Identify which cell holds the provided text, then report its [X, Y] central coordinate. 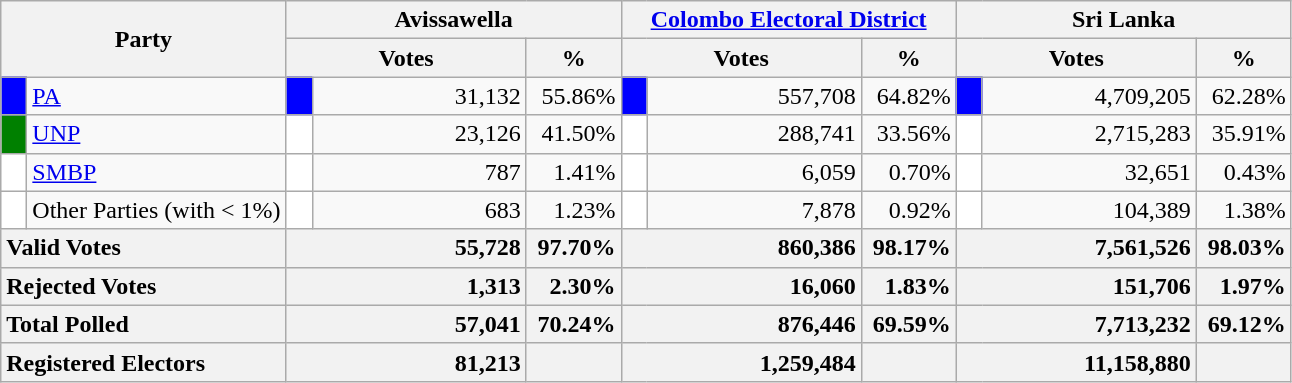
57,041 [406, 324]
SMBP [156, 172]
0.70% [908, 172]
Other Parties (with < 1%) [156, 210]
2.30% [574, 286]
16,060 [741, 286]
6,059 [754, 172]
PA [156, 96]
62.28% [1244, 96]
Total Polled [144, 324]
70.24% [574, 324]
81,213 [406, 362]
69.59% [908, 324]
Registered Electors [144, 362]
98.17% [908, 248]
151,706 [1076, 286]
Party [144, 39]
UNP [156, 134]
97.70% [574, 248]
0.43% [1244, 172]
2,715,283 [1089, 134]
Sri Lanka [1124, 20]
1,313 [406, 286]
1.97% [1244, 286]
35.91% [1244, 134]
787 [419, 172]
1.23% [574, 210]
Rejected Votes [144, 286]
69.12% [1244, 324]
860,386 [741, 248]
557,708 [754, 96]
4,709,205 [1089, 96]
Valid Votes [144, 248]
Colombo Electoral District [788, 20]
1.83% [908, 286]
876,446 [741, 324]
55.86% [574, 96]
33.56% [908, 134]
7,713,232 [1076, 324]
683 [419, 210]
0.92% [908, 210]
1.41% [574, 172]
1.38% [1244, 210]
55,728 [406, 248]
98.03% [1244, 248]
104,389 [1089, 210]
32,651 [1089, 172]
7,561,526 [1076, 248]
23,126 [419, 134]
11,158,880 [1076, 362]
1,259,484 [741, 362]
31,132 [419, 96]
41.50% [574, 134]
7,878 [754, 210]
288,741 [754, 134]
Avissawella [454, 20]
64.82% [908, 96]
